Return (X, Y) of the center of cell containing provided text 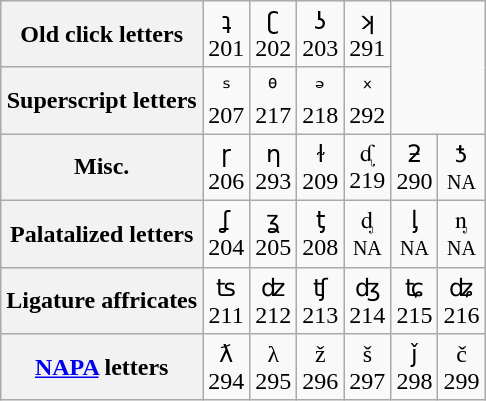
ǰ298 (414, 368)
ʥ216 (462, 300)
ˢ 207 (226, 100)
ʞ291 (368, 34)
ʨ215 (414, 300)
ᶑ 219 (368, 168)
ʆ 204 (226, 234)
č299 (462, 368)
ᶁ NA (368, 234)
Superscript letters (102, 100)
ɫ 209 (320, 168)
ʇ201 (226, 34)
Palatalized letters (102, 234)
ƛ294 (226, 368)
λ295 (274, 368)
ʦ211 (226, 300)
ᶿ 217 (274, 100)
Old click letters (102, 34)
ʣ212 (274, 300)
Misc. (102, 168)
ž296 (320, 368)
ʤ214 (368, 300)
š297 (368, 368)
ᵊ 218 (320, 100)
ƞ 293 (274, 168)
ʧ213 (320, 300)
Ligature affricates (102, 300)
ᶇ NA (462, 234)
ƫ 208 (320, 234)
ˣ 292 (368, 100)
ƾ NA (462, 168)
ʗ202 (274, 34)
NAPA letters (102, 368)
ᶅ NA (414, 234)
ʓ 205 (274, 234)
ƻ 290 (414, 168)
ʖ203 (320, 34)
ɼ 206 (226, 168)
